Output the [X, Y] coordinate of the center of the cell containing the given text.  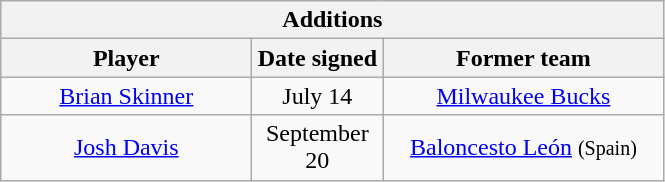
September 20 [318, 148]
Date signed [318, 58]
Josh Davis [126, 148]
July 14 [318, 96]
Milwaukee Bucks [524, 96]
Brian Skinner [126, 96]
Additions [332, 20]
Player [126, 58]
Baloncesto León (Spain) [524, 148]
Former team [524, 58]
